Find where the given text appears and provide that cell's center as (X, Y) coordinate. 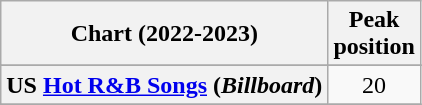
US Hot R&B Songs (Billboard) (164, 85)
Peakposition (374, 34)
Chart (2022-2023) (164, 34)
20 (374, 85)
